Locate the cell with the specified text and output its [x, y] center coordinate. 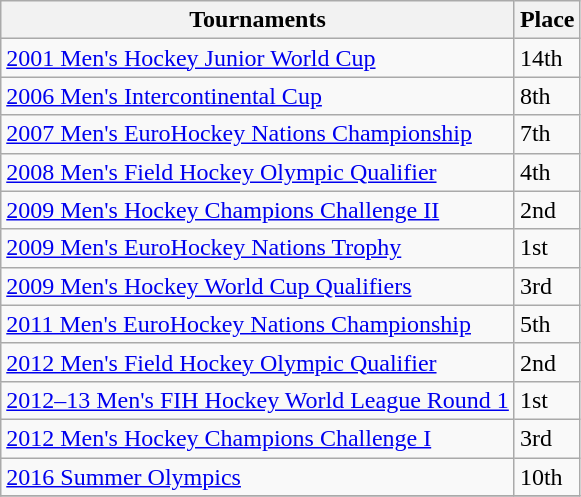
4th [547, 172]
2008 Men's Field Hockey Olympic Qualifier [258, 172]
2012 Men's Field Hockey Olympic Qualifier [258, 362]
2012–13 Men's FIH Hockey World League Round 1 [258, 400]
2007 Men's EuroHockey Nations Championship [258, 134]
2009 Men's Hockey Champions Challenge II [258, 210]
2012 Men's Hockey Champions Challenge I [258, 438]
8th [547, 96]
7th [547, 134]
2009 Men's EuroHockey Nations Trophy [258, 248]
2009 Men's Hockey World Cup Qualifiers [258, 286]
14th [547, 58]
2016 Summer Olympics [258, 477]
2001 Men's Hockey Junior World Cup [258, 58]
10th [547, 477]
2011 Men's EuroHockey Nations Championship [258, 324]
Tournaments [258, 20]
2006 Men's Intercontinental Cup [258, 96]
5th [547, 324]
Place [547, 20]
